Extract the [x, y] coordinate from the center of the cell holding the provided text.  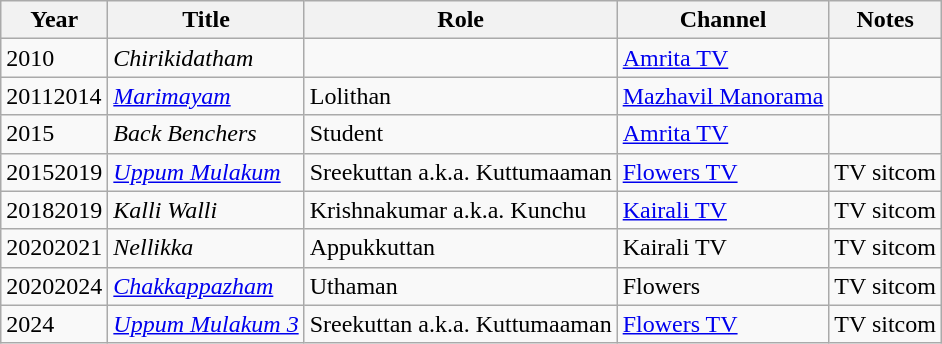
Krishnakumar a.k.a. Kunchu [460, 210]
Notes [886, 20]
Flowers [723, 286]
2024 [54, 324]
Kalli Walli [206, 210]
Mazhavil Manorama [723, 96]
20182019 [54, 210]
Year [54, 20]
Role [460, 20]
Chakkappazham [206, 286]
Title [206, 20]
Channel [723, 20]
2015 [54, 134]
Nellikka [206, 248]
Marimayam [206, 96]
Uppum Mulakum [206, 172]
2010 [54, 58]
20202021 [54, 248]
Back Benchers [206, 134]
20112014 [54, 96]
Lolithan [460, 96]
20152019 [54, 172]
Chirikidatham [206, 58]
Uppum Mulakum 3 [206, 324]
Uthaman [460, 286]
20202024 [54, 286]
Appukkuttan [460, 248]
Student [460, 134]
